For the text-containing cell, return its midpoint in (X, Y) coordinate format. 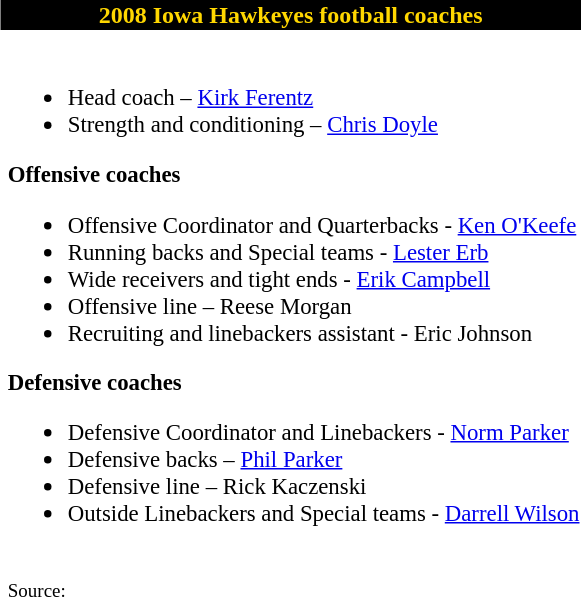
2008 Iowa Hawkeyes football coaches (290, 15)
